Scan for the cell matching the given text and deliver its (x, y) coordinate at center. 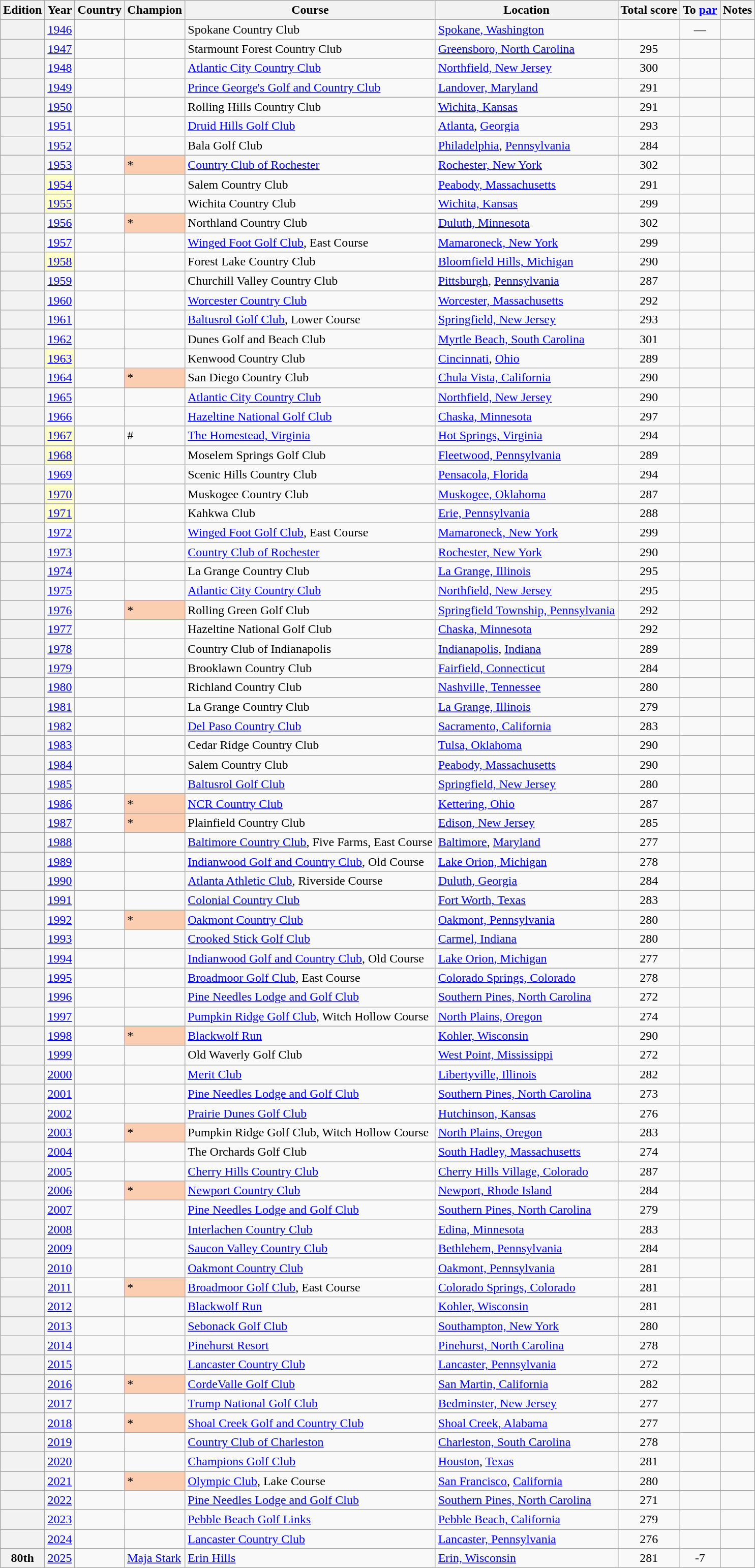
-7 (700, 1558)
1990 (60, 881)
Worcester Country Club (310, 300)
Trump National Golf Club (310, 1403)
1975 (60, 591)
2005 (60, 1171)
Brooklawn Country Club (310, 668)
Worcester, Massachusetts (527, 300)
Spokane Country Club (310, 29)
The Homestead, Virginia (310, 436)
1959 (60, 281)
Old Waverly Golf Club (310, 1055)
1998 (60, 1036)
Southampton, New York (527, 1326)
Maja Stark (155, 1558)
Country Club of Indianapolis (310, 649)
Kenwood Country Club (310, 358)
Erin Hills (310, 1558)
Total score (649, 10)
Interlachen Country Club (310, 1229)
1978 (60, 649)
Greensboro, North Carolina (527, 49)
Notes (737, 10)
San Diego Country Club (310, 378)
2020 (60, 1461)
Erin, Wisconsin (527, 1558)
Chula Vista, California (527, 378)
2017 (60, 1403)
Pinehurst, North Carolina (527, 1345)
Carmel, Indiana (527, 939)
1948 (60, 68)
1989 (60, 862)
Wichita Country Club (310, 203)
Olympic Club, Lake Course (310, 1481)
2006 (60, 1191)
1988 (60, 842)
2002 (60, 1113)
1968 (60, 455)
To par (700, 10)
297 (649, 416)
— (700, 29)
Prince George's Golf and Country Club (310, 87)
1966 (60, 416)
1976 (60, 610)
2000 (60, 1074)
Year (60, 10)
1972 (60, 532)
2001 (60, 1094)
Pebble Beach, California (527, 1520)
Edison, New Jersey (527, 823)
CordeValle Golf Club (310, 1384)
Champions Golf Club (310, 1461)
Houston, Texas (527, 1461)
Newport, Rhode Island (527, 1191)
Bala Golf Club (310, 145)
1982 (60, 726)
301 (649, 339)
1949 (60, 87)
80th (22, 1558)
2007 (60, 1210)
273 (649, 1094)
2004 (60, 1152)
1961 (60, 320)
285 (649, 823)
271 (649, 1500)
Starmount Forest Country Club (310, 49)
Saucon Valley Country Club (310, 1249)
Kahkwa Club (310, 513)
1953 (60, 165)
1963 (60, 358)
1999 (60, 1055)
Edina, Minnesota (527, 1229)
Colonial Country Club (310, 900)
San Martin, California (527, 1384)
1979 (60, 668)
Baltimore, Maryland (527, 842)
Merit Club (310, 1074)
2009 (60, 1249)
1977 (60, 629)
1974 (60, 571)
1951 (60, 126)
Pebble Beach Golf Links (310, 1520)
2008 (60, 1229)
1947 (60, 49)
1995 (60, 978)
West Point, Mississippi (527, 1055)
2016 (60, 1384)
Philadelphia, Pennsylvania (527, 145)
Crooked Stick Golf Club (310, 939)
Edition (22, 10)
Duluth, Georgia (527, 881)
Country Club of Charleston (310, 1442)
Country (100, 10)
Pensacola, Florida (527, 474)
1985 (60, 784)
1969 (60, 474)
Nashville, Tennessee (527, 687)
Sebonack Golf Club (310, 1326)
Pittsburgh, Pennsylvania (527, 281)
Del Paso Country Club (310, 726)
Indianapolis, Indiana (527, 649)
San Francisco, California (527, 1481)
Hot Springs, Virginia (527, 436)
Scenic Hills Country Club (310, 474)
Myrtle Beach, South Carolina (527, 339)
1967 (60, 436)
1996 (60, 997)
Rolling Green Golf Club (310, 610)
Atlanta Athletic Club, Riverside Course (310, 881)
1992 (60, 920)
Churchill Valley Country Club (310, 281)
Charleston, South Carolina (527, 1442)
Baltimore Country Club, Five Farms, East Course (310, 842)
1950 (60, 107)
# (155, 436)
2021 (60, 1481)
300 (649, 68)
1964 (60, 378)
NCR Country Club (310, 803)
2023 (60, 1520)
1981 (60, 707)
2024 (60, 1539)
Spokane, Washington (527, 29)
Druid Hills Golf Club (310, 126)
1958 (60, 262)
Duluth, Minnesota (527, 223)
Fleetwood, Pennsylvania (527, 455)
2010 (60, 1268)
Northland Country Club (310, 223)
Plainfield Country Club (310, 823)
Baltusrol Golf Club, Lower Course (310, 320)
Shoal Creek Golf and Country Club (310, 1423)
1954 (60, 184)
1946 (60, 29)
Cherry Hills Country Club (310, 1171)
1973 (60, 552)
Cedar Ridge Country Club (310, 745)
Champion (155, 10)
1986 (60, 803)
Bethlehem, Pennsylvania (527, 1249)
Atlanta, Georgia (527, 126)
Erie, Pennsylvania (527, 513)
Libertyville, Illinois (527, 1074)
1987 (60, 823)
1993 (60, 939)
1956 (60, 223)
Fort Worth, Texas (527, 900)
Cherry Hills Village, Colorado (527, 1171)
Dunes Golf and Beach Club (310, 339)
288 (649, 513)
Hutchinson, Kansas (527, 1113)
2013 (60, 1326)
1965 (60, 397)
Springfield Township, Pennsylvania (527, 610)
1994 (60, 958)
Course (310, 10)
1997 (60, 1016)
2014 (60, 1345)
1955 (60, 203)
Rolling Hills Country Club (310, 107)
Fairfield, Connecticut (527, 668)
1962 (60, 339)
2003 (60, 1132)
1957 (60, 243)
2025 (60, 1558)
Moselem Springs Golf Club (310, 455)
2012 (60, 1307)
1960 (60, 300)
Muskogee, Oklahoma (527, 494)
Bedminster, New Jersey (527, 1403)
Cincinnati, Ohio (527, 358)
Landover, Maryland (527, 87)
1970 (60, 494)
1991 (60, 900)
Muskogee Country Club (310, 494)
Shoal Creek, Alabama (527, 1423)
2022 (60, 1500)
1984 (60, 765)
1952 (60, 145)
Baltusrol Golf Club (310, 784)
Prairie Dunes Golf Club (310, 1113)
Kettering, Ohio (527, 803)
Pinehurst Resort (310, 1345)
1980 (60, 687)
Location (527, 10)
Tulsa, Oklahoma (527, 745)
Newport Country Club (310, 1191)
The Orchards Golf Club (310, 1152)
Forest Lake Country Club (310, 262)
2018 (60, 1423)
2015 (60, 1365)
1983 (60, 745)
2019 (60, 1442)
South Hadley, Massachusetts (527, 1152)
1971 (60, 513)
2011 (60, 1287)
Sacramento, California (527, 726)
Richland Country Club (310, 687)
Bloomfield Hills, Michigan (527, 262)
